Locate the cell with the specified text and output its (x, y) center coordinate. 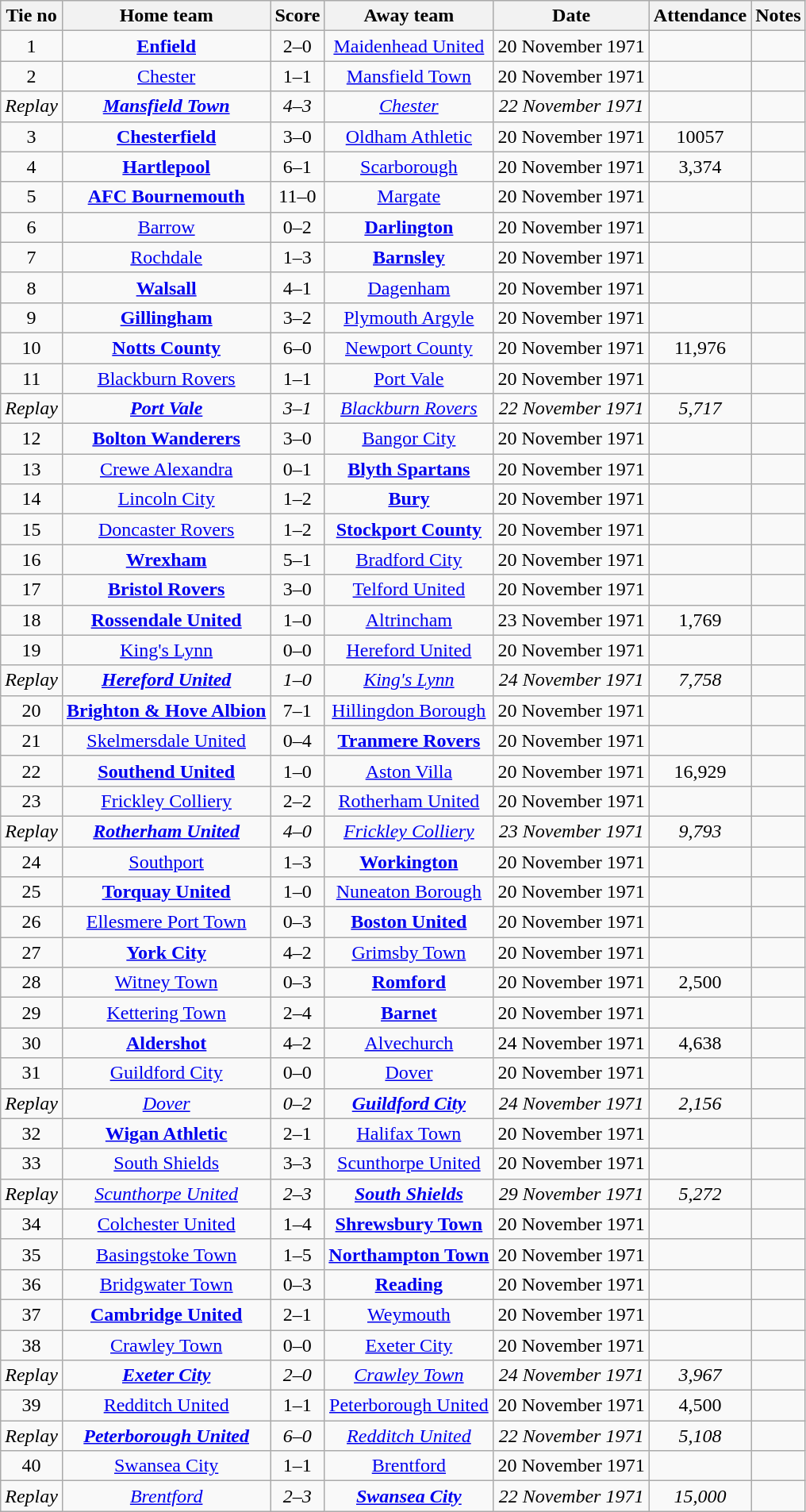
Alvechurch (409, 1043)
Rochdale (166, 257)
Tie no (32, 16)
22 (32, 771)
11–0 (297, 197)
1–5 (297, 1254)
Barnsley (409, 257)
Kettering Town (166, 1013)
Aston Villa (409, 771)
Grimsby Town (409, 952)
Witney Town (166, 983)
4,638 (700, 1043)
Wigan Athletic (166, 1133)
3–2 (297, 317)
Notes (778, 16)
19 (32, 650)
14 (32, 499)
13 (32, 469)
Bangor City (409, 439)
Enfield (166, 46)
Away team (409, 16)
2,500 (700, 983)
Lincoln City (166, 499)
12 (32, 439)
3,967 (700, 1375)
Halifax Town (409, 1133)
Rossendale United (166, 620)
15,000 (700, 1496)
Newport County (409, 348)
Barrow (166, 227)
3,374 (700, 167)
11,976 (700, 348)
Walsall (166, 287)
7–1 (297, 710)
Darlington (409, 227)
4–0 (297, 831)
Doncaster Rovers (166, 529)
5–1 (297, 560)
5 (32, 197)
Wrexham (166, 560)
Chesterfield (166, 137)
Basingstoke Town (166, 1254)
37 (32, 1314)
3 (32, 137)
Bury (409, 499)
Weymouth (409, 1314)
40 (32, 1466)
24 (32, 861)
39 (32, 1406)
Margate (409, 197)
Score (297, 16)
34 (32, 1224)
2 (32, 76)
Hartlepool (166, 167)
21 (32, 741)
Romford (409, 983)
Torquay United (166, 892)
Maidenhead United (409, 46)
11 (32, 379)
Home team (166, 16)
5,108 (700, 1436)
York City (166, 952)
36 (32, 1284)
2,156 (700, 1103)
Tranmere Rovers (409, 741)
5,717 (700, 409)
4,500 (700, 1406)
Workington (409, 861)
Bridgwater Town (166, 1284)
Colchester United (166, 1224)
26 (32, 922)
Bolton Wanderers (166, 439)
Crewe Alexandra (166, 469)
Dagenham (409, 287)
Aldershot (166, 1043)
29 November 1971 (571, 1194)
33 (32, 1164)
Southend United (166, 771)
16 (32, 560)
4–3 (297, 106)
Barnet (409, 1013)
Southport (166, 861)
4 (32, 167)
Altrincham (409, 620)
0–4 (297, 741)
7,758 (700, 680)
10 (32, 348)
15 (32, 529)
Date (571, 16)
Cambridge United (166, 1314)
Shrewsbury Town (409, 1224)
AFC Bournemouth (166, 197)
31 (32, 1073)
2–4 (297, 1013)
9,793 (700, 831)
3–3 (297, 1164)
28 (32, 983)
29 (32, 1013)
7 (32, 257)
4–1 (297, 287)
Hillingdon Borough (409, 710)
8 (32, 287)
10057 (700, 137)
1 (32, 46)
2–2 (297, 801)
Ellesmere Port Town (166, 922)
Bristol Rovers (166, 590)
Blyth Spartans (409, 469)
23 (32, 801)
25 (32, 892)
35 (32, 1254)
Reading (409, 1284)
3–1 (297, 409)
5,272 (700, 1194)
20 (32, 710)
Oldham Athletic (409, 137)
Stockport County (409, 529)
Notts County (166, 348)
Plymouth Argyle (409, 317)
9 (32, 317)
Bradford City (409, 560)
1–4 (297, 1224)
Nuneaton Borough (409, 892)
27 (32, 952)
Scarborough (409, 167)
17 (32, 590)
Gillingham (166, 317)
6 (32, 227)
Northampton Town (409, 1254)
0–1 (297, 469)
38 (32, 1345)
Telford United (409, 590)
1,769 (700, 620)
30 (32, 1043)
6–1 (297, 167)
Brighton & Hove Albion (166, 710)
Skelmersdale United (166, 741)
32 (32, 1133)
Boston United (409, 922)
16,929 (700, 771)
Attendance (700, 16)
18 (32, 620)
